Determine the [x, y] coordinate at the center of the cell enclosing the given text.  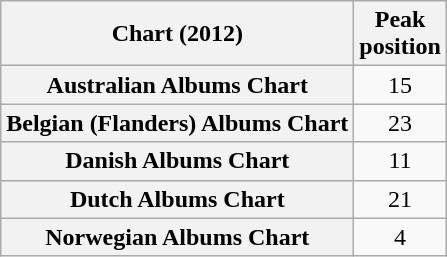
Dutch Albums Chart [178, 199]
Belgian (Flanders) Albums Chart [178, 123]
11 [400, 161]
4 [400, 237]
Norwegian Albums Chart [178, 237]
Chart (2012) [178, 34]
Australian Albums Chart [178, 85]
21 [400, 199]
Danish Albums Chart [178, 161]
15 [400, 85]
23 [400, 123]
Peakposition [400, 34]
